Capture the cell that displays the provided text and extract its (x, y) central coordinate. 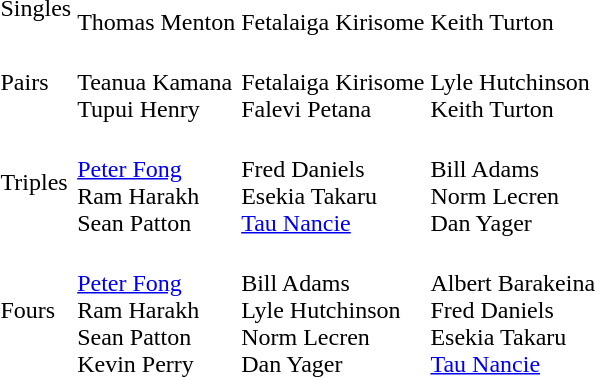
Peter FongRam HarakhSean Patton (156, 182)
Teanua KamanaTupui Henry (156, 82)
Fetalaiga KirisomeFalevi Petana (333, 82)
Fred DanielsEsekia TakaruTau Nancie (333, 182)
